Output the (X, Y) coordinate of the center of the cell containing the given text.  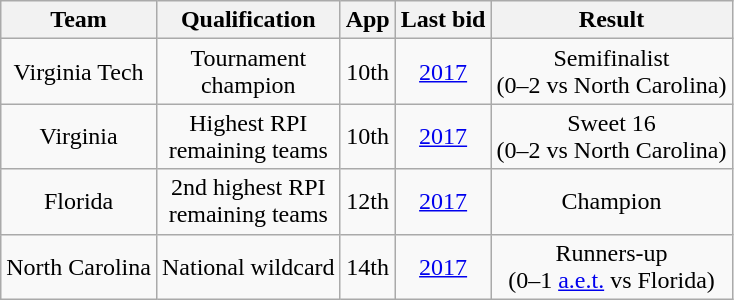
12th (368, 202)
14th (368, 266)
North Carolina (79, 266)
2nd highest RPIremaining teams (248, 202)
Result (612, 20)
Virginia Tech (79, 72)
Highest RPIremaining teams (248, 136)
App (368, 20)
Virginia (79, 136)
Semifinalist(0–2 vs North Carolina) (612, 72)
Team (79, 20)
Qualification (248, 20)
Sweet 16(0–2 vs North Carolina) (612, 136)
Last bid (443, 20)
Tournamentchampion (248, 72)
Champion (612, 202)
National wildcard (248, 266)
Runners-up(0–1 a.e.t. vs Florida) (612, 266)
Florida (79, 202)
